Provide the (x, y) coordinate of the cell's center where the given text is located.  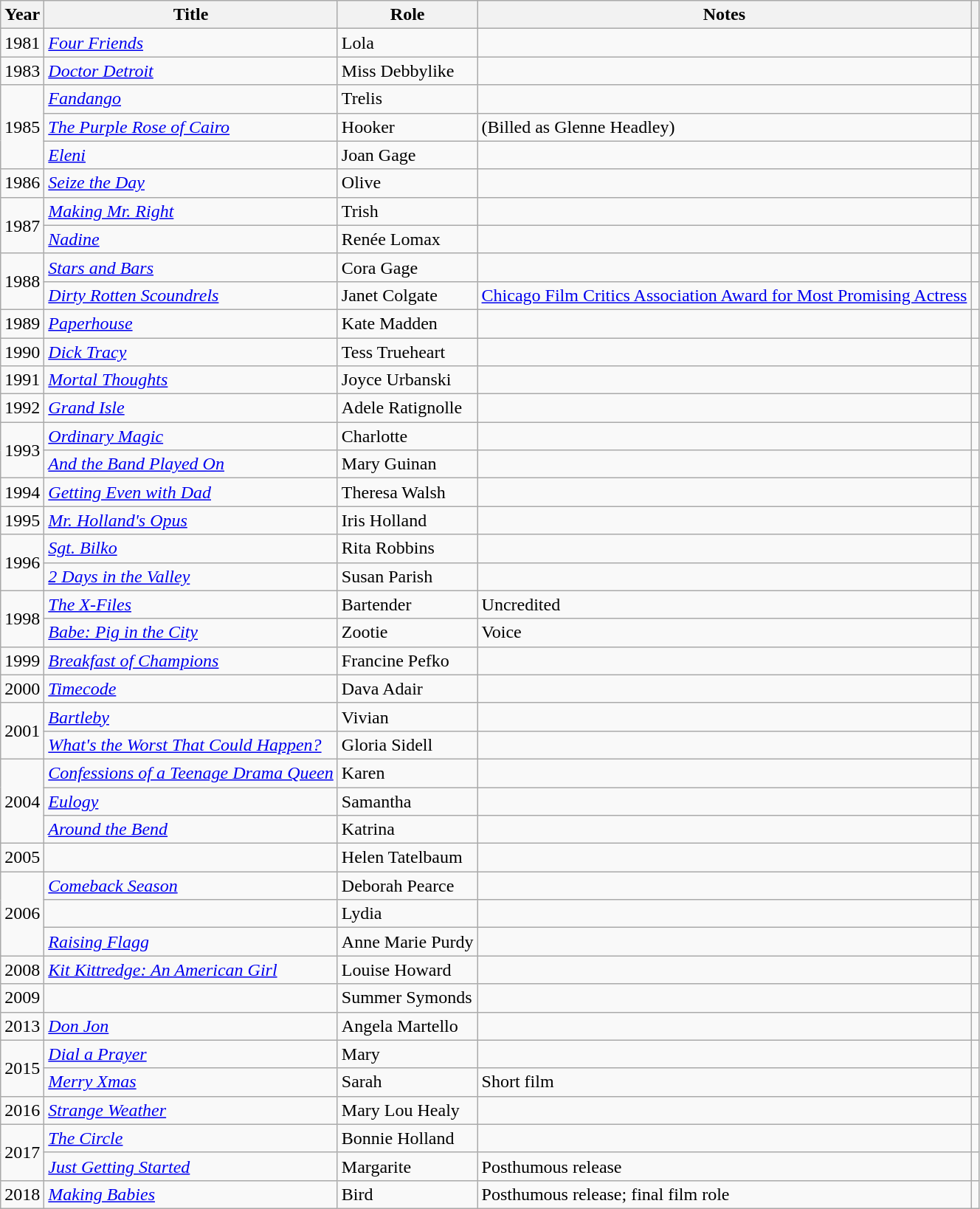
2013 (22, 1026)
Don Jon (191, 1026)
Strange Weather (191, 1110)
Rita Robbins (407, 548)
Mortal Thoughts (191, 380)
Iris Holland (407, 520)
2016 (22, 1110)
The X-Files (191, 604)
Role (407, 15)
2015 (22, 1068)
Eulogy (191, 801)
Trelis (407, 99)
2005 (22, 858)
1999 (22, 661)
Ordinary Magic (191, 436)
Short film (725, 1082)
1983 (22, 71)
Mary (407, 1054)
Angela Martello (407, 1026)
And the Band Played On (191, 464)
Samantha (407, 801)
Posthumous release; final film role (725, 1194)
Cora Gage (407, 267)
Joyce Urbanski (407, 380)
Babe: Pig in the City (191, 633)
Title (191, 15)
Raising Flagg (191, 942)
Karen (407, 773)
Merry Xmas (191, 1082)
Dava Adair (407, 689)
Vivian (407, 717)
Trish (407, 211)
Deborah Pearce (407, 886)
Summer Symonds (407, 998)
2008 (22, 970)
Anne Marie Purdy (407, 942)
Susan Parish (407, 576)
Kate Madden (407, 323)
Gloria Sidell (407, 745)
Around the Bend (191, 830)
Bird (407, 1194)
Comeback Season (191, 886)
Just Getting Started (191, 1166)
2018 (22, 1194)
Mr. Holland's Opus (191, 520)
Making Babies (191, 1194)
Posthumous release (725, 1166)
Katrina (407, 830)
Notes (725, 15)
1987 (22, 225)
1995 (22, 520)
Timecode (191, 689)
Adele Ratignolle (407, 408)
Mary Lou Healy (407, 1110)
Nadine (191, 239)
Grand Isle (191, 408)
Paperhouse (191, 323)
Eleni (191, 155)
Four Friends (191, 43)
1981 (22, 43)
Lola (407, 43)
1998 (22, 619)
1994 (22, 492)
Bartender (407, 604)
(Billed as Glenne Headley) (725, 127)
Uncredited (725, 604)
Hooker (407, 127)
Charlotte (407, 436)
Confessions of a Teenage Drama Queen (191, 773)
Bartleby (191, 717)
Getting Even with Dad (191, 492)
Sgt. Bilko (191, 548)
Breakfast of Champions (191, 661)
1996 (22, 562)
Helen Tatelbaum (407, 858)
Fandango (191, 99)
Olive (407, 183)
Mary Guinan (407, 464)
The Purple Rose of Cairo (191, 127)
Bonnie Holland (407, 1138)
Francine Pefko (407, 661)
2001 (22, 731)
2017 (22, 1152)
Chicago Film Critics Association Award for Most Promising Actress (725, 295)
Voice (725, 633)
1993 (22, 450)
Year (22, 15)
Janet Colgate (407, 295)
Doctor Detroit (191, 71)
1988 (22, 281)
Dial a Prayer (191, 1054)
1991 (22, 380)
What's the Worst That Could Happen? (191, 745)
2006 (22, 914)
Seize the Day (191, 183)
2 Days in the Valley (191, 576)
2000 (22, 689)
Theresa Walsh (407, 492)
Joan Gage (407, 155)
Sarah (407, 1082)
1992 (22, 408)
Lydia (407, 914)
1985 (22, 127)
The Circle (191, 1138)
Dirty Rotten Scoundrels (191, 295)
Miss Debbylike (407, 71)
Stars and Bars (191, 267)
1990 (22, 352)
Margarite (407, 1166)
2004 (22, 801)
Dick Tracy (191, 352)
2009 (22, 998)
Tess Trueheart (407, 352)
Making Mr. Right (191, 211)
Zootie (407, 633)
1989 (22, 323)
Louise Howard (407, 970)
Renée Lomax (407, 239)
Kit Kittredge: An American Girl (191, 970)
1986 (22, 183)
